Provide the (X, Y) coordinate of the cell's center where the given text is located.  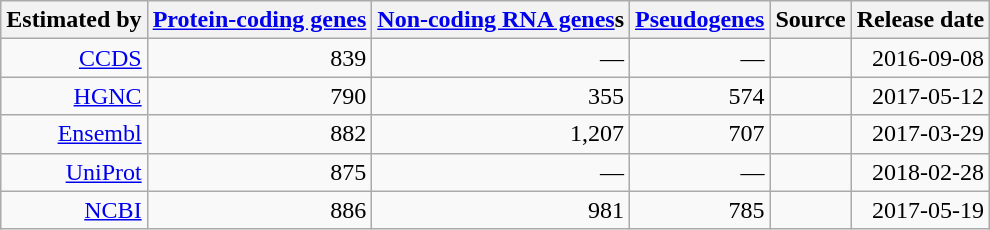
1,207 (501, 134)
875 (260, 172)
HGNC (74, 96)
UniProt (74, 172)
707 (700, 134)
Non-coding RNA geness (501, 20)
882 (260, 134)
2016-09-08 (920, 58)
CCDS (74, 58)
2017-03-29 (920, 134)
790 (260, 96)
355 (501, 96)
574 (700, 96)
2017-05-12 (920, 96)
NCBI (74, 210)
Ensembl (74, 134)
Estimated by (74, 20)
839 (260, 58)
Release date (920, 20)
Source (810, 20)
785 (700, 210)
886 (260, 210)
2018-02-28 (920, 172)
981 (501, 210)
Protein-coding genes (260, 20)
Pseudogenes (700, 20)
2017-05-19 (920, 210)
